Locate the cell with the specified text and output its [x, y] center coordinate. 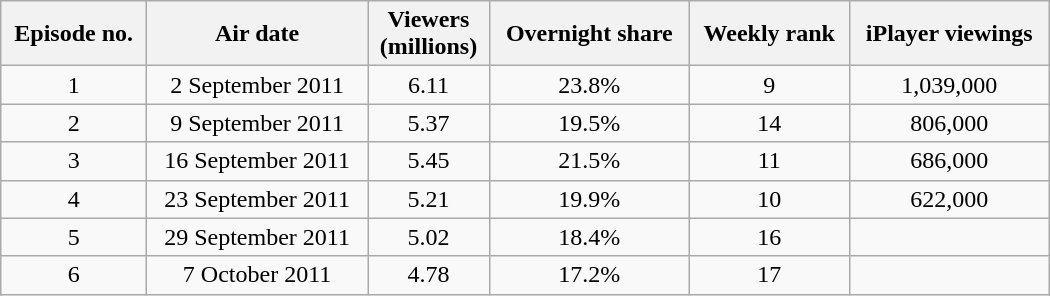
19.5% [589, 123]
806,000 [949, 123]
2 [74, 123]
21.5% [589, 161]
18.4% [589, 237]
5.37 [429, 123]
2 September 2011 [258, 85]
16 September 2011 [258, 161]
10 [769, 199]
Weekly rank [769, 34]
Viewers(millions) [429, 34]
6 [74, 275]
9 [769, 85]
Overnight share [589, 34]
1,039,000 [949, 85]
5.45 [429, 161]
9 September 2011 [258, 123]
19.9% [589, 199]
23 September 2011 [258, 199]
5.21 [429, 199]
29 September 2011 [258, 237]
14 [769, 123]
16 [769, 237]
17 [769, 275]
622,000 [949, 199]
11 [769, 161]
23.8% [589, 85]
6.11 [429, 85]
5.02 [429, 237]
4.78 [429, 275]
1 [74, 85]
686,000 [949, 161]
iPlayer viewings [949, 34]
Episode no. [74, 34]
7 October 2011 [258, 275]
17.2% [589, 275]
4 [74, 199]
3 [74, 161]
5 [74, 237]
Air date [258, 34]
